Return [x, y] of the center of cell containing provided text 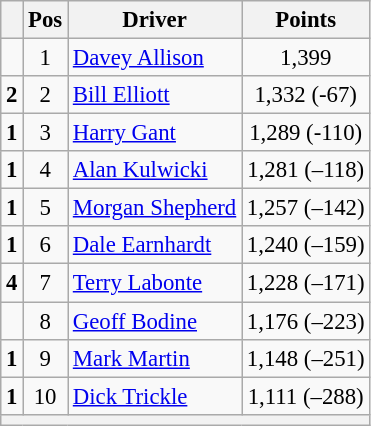
1,281 (–118) [306, 170]
Mark Martin [155, 358]
1,148 (–251) [306, 358]
3 [46, 133]
6 [46, 245]
Pos [46, 20]
8 [46, 321]
7 [46, 283]
1,257 (–142) [306, 208]
1,111 (–288) [306, 396]
5 [46, 208]
Terry Labonte [155, 283]
Bill Elliott [155, 95]
Alan Kulwicki [155, 170]
1,289 (-110) [306, 133]
Davey Allison [155, 58]
Morgan Shepherd [155, 208]
Harry Gant [155, 133]
Geoff Bodine [155, 321]
Points [306, 20]
1,228 (–171) [306, 283]
1,240 (–159) [306, 245]
Driver [155, 20]
Dick Trickle [155, 396]
1,176 (–223) [306, 321]
1,332 (-67) [306, 95]
10 [46, 396]
Dale Earnhardt [155, 245]
9 [46, 358]
1,399 [306, 58]
